Search for the cell housing the specified text and yield its [x, y] center coordinate. 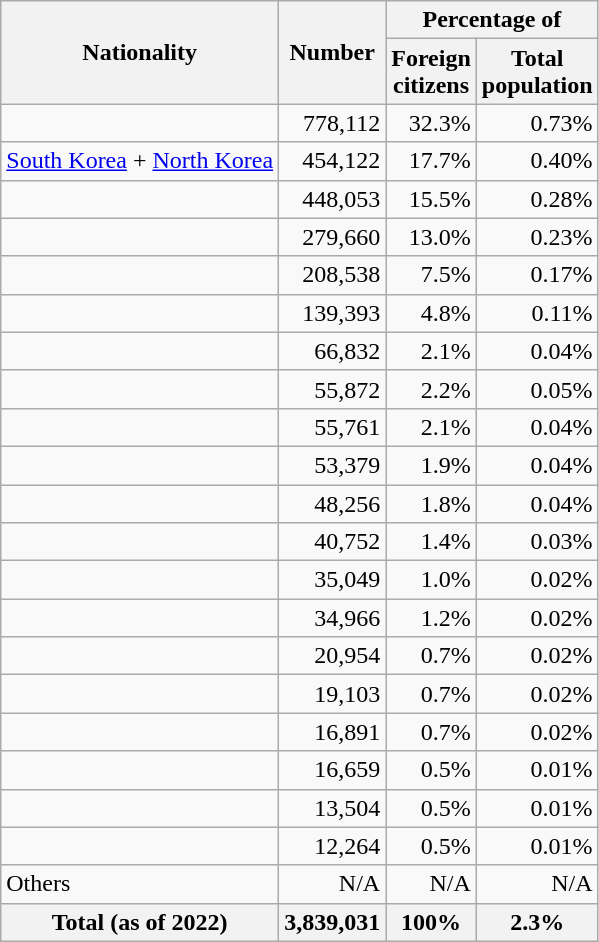
17.7% [432, 161]
19,103 [332, 694]
778,112 [332, 123]
0.05% [537, 389]
0.28% [537, 199]
0.17% [537, 275]
100% [432, 922]
3,839,031 [332, 922]
32.3% [432, 123]
0.73% [537, 123]
Totalpopulation [537, 72]
1.0% [432, 580]
1.2% [432, 618]
Others [140, 884]
0.40% [537, 161]
4.8% [432, 313]
139,393 [332, 313]
12,264 [332, 846]
279,660 [332, 237]
Foreigncitizens [432, 72]
1.4% [432, 542]
Number [332, 52]
20,954 [332, 656]
40,752 [332, 542]
0.11% [537, 313]
16,659 [332, 770]
South Korea + North Korea [140, 161]
0.03% [537, 542]
0.23% [537, 237]
34,966 [332, 618]
53,379 [332, 465]
66,832 [332, 351]
15.5% [432, 199]
2.3% [537, 922]
7.5% [432, 275]
1.9% [432, 465]
1.8% [432, 503]
48,256 [332, 503]
454,122 [332, 161]
13,504 [332, 808]
16,891 [332, 732]
Total (as of 2022) [140, 922]
2.2% [432, 389]
448,053 [332, 199]
35,049 [332, 580]
55,761 [332, 427]
Nationality [140, 52]
13.0% [432, 237]
208,538 [332, 275]
Percentage of [492, 20]
55,872 [332, 389]
